Output the [x, y] coordinate of the center of the cell containing the given text.  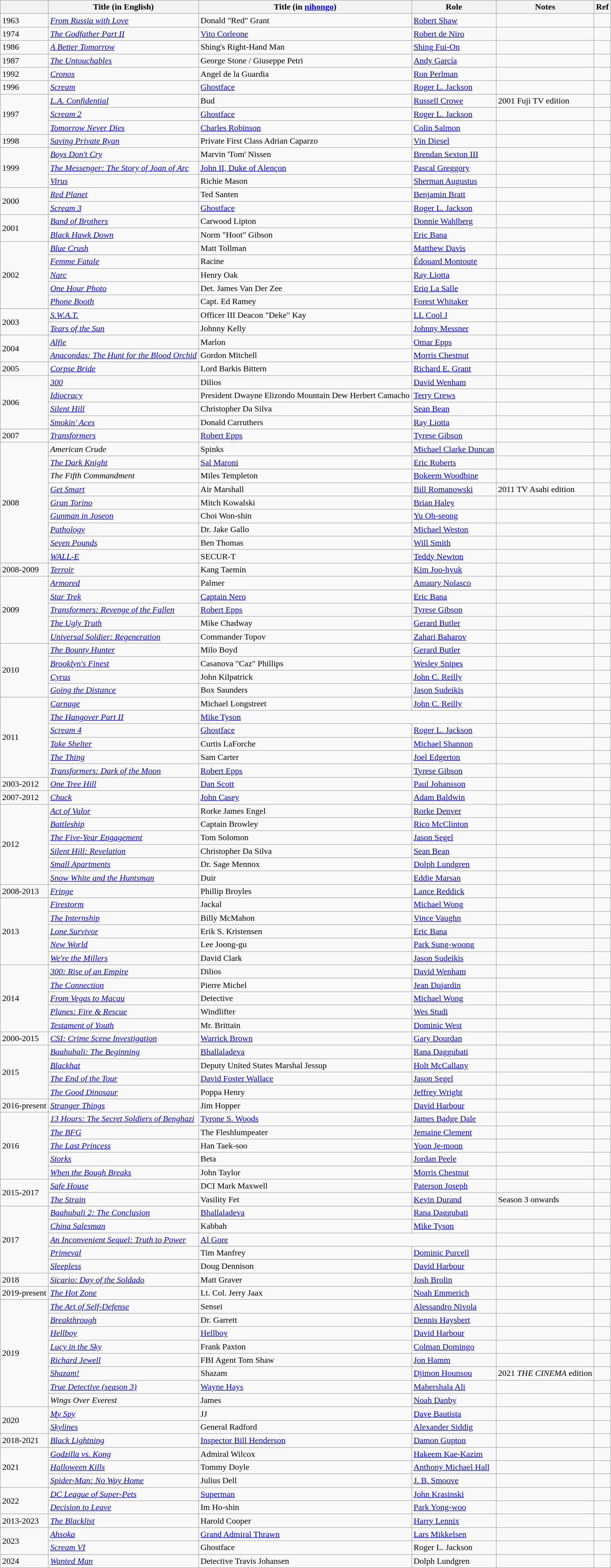
Wanted Man [123, 1561]
Commander Topov [305, 637]
Dominic Purcell [454, 1253]
LL Cool J [454, 315]
Tim Manfrey [305, 1253]
Anacondas: The Hunt for the Blood Orchid [123, 355]
Gary Dourdan [454, 1039]
Matt Tollman [305, 248]
Cronos [123, 74]
Universal Soldier: Regeneration [123, 637]
The Untouchables [123, 61]
Private First Class Adrian Caparzo [305, 141]
Forest Whitaker [454, 302]
Fringe [123, 891]
David Clark [305, 958]
Shazam [305, 1373]
Blackhat [123, 1065]
Han Taek-soo [305, 1146]
John Casey [305, 797]
Jackal [305, 905]
Tears of the Sun [123, 328]
Vin Diesel [454, 141]
The Fleshlumpeater [305, 1132]
Richie Mason [305, 181]
The Good Dinosaur [123, 1092]
Casanova "Caz" Phillips [305, 663]
Shing's Right-Hand Man [305, 47]
Sam Carter [305, 757]
Alessandro Nivola [454, 1306]
Bud [305, 101]
The Five-Year Engagement [123, 838]
1963 [24, 20]
Ben Thomas [305, 543]
300: Rise of an Empire [123, 971]
Decision to Leave [123, 1507]
2021 THE CINEMA edition [545, 1373]
The Godfather Part II [123, 34]
L.A. Confidential [123, 101]
Amaury Nolasco [454, 583]
Henry Oak [305, 275]
Yoon Je-moon [454, 1146]
Charles Robinson [305, 127]
Dr. Jake Gallo [305, 529]
2019 [24, 1353]
Russell Crowe [454, 101]
Donald "Red" Grant [305, 20]
Marvin 'Tom' Nissen [305, 154]
Mitch Kowalski [305, 503]
2010 [24, 670]
Saving Private Ryan [123, 141]
WALL-E [123, 556]
Breakthrough [123, 1320]
From Vegas to Macau [123, 998]
Officer III Deacon "Deke" Kay [305, 315]
Lone Survivor [123, 931]
2005 [24, 369]
Carwood Lipton [305, 221]
Spider-Man: No Way Home [123, 1481]
Dave Bautista [454, 1413]
The End of the Tour [123, 1079]
2009 [24, 610]
Brian Haley [454, 503]
Omar Epps [454, 342]
Robert Shaw [454, 20]
Superman [305, 1494]
Noah Emmerich [454, 1293]
Corpse Bride [123, 369]
Deputy United States Marshal Jessup [305, 1065]
2006 [24, 402]
Grand Admiral Thrawn [305, 1534]
Lars Mikkelsen [454, 1534]
Pascal Greggory [454, 168]
Lance Reddick [454, 891]
Stranger Things [123, 1106]
Al Gore [348, 1239]
Zahari Baharov [454, 637]
Inspector Bill Henderson [305, 1440]
Milo Boyd [305, 650]
Paterson Joseph [454, 1186]
Damon Gupton [454, 1440]
2008-2013 [24, 891]
Shing Fui-On [454, 47]
Gunman in Joseon [123, 516]
Angel de la Guardia [305, 74]
Yu Oh-seong [454, 516]
Eriq La Salle [454, 288]
Johnny Messner [454, 328]
Sleepless [123, 1266]
Act of Valor [123, 811]
Colman Domingo [454, 1347]
Harry Lennix [454, 1521]
The Strain [123, 1199]
Teddy Newton [454, 556]
Idiocracy [123, 396]
Alexander Siddig [454, 1427]
The Connection [123, 985]
The Fifth Commandment [123, 476]
Spinks [305, 449]
Vito Corleone [305, 34]
Park Yong-woo [454, 1507]
Silent Hill: Revelation [123, 851]
Dan Scott [305, 784]
Snow White and the Huntsman [123, 878]
China Salesman [123, 1226]
2023 [24, 1541]
Choi Won-shin [305, 516]
Kang Taemin [305, 569]
The Messenger: The Story of Joan of Arc [123, 168]
Battleship [123, 824]
Planes: Fire & Rescue [123, 1012]
1996 [24, 87]
Chuck [123, 797]
2007 [24, 436]
Sensei [305, 1306]
New World [123, 945]
Ron Perlman [454, 74]
Scream 3 [123, 208]
300 [123, 382]
Donald Carruthers [305, 422]
1987 [24, 61]
Star Trek [123, 597]
Boys Don't Cry [123, 154]
An Inconvenient Sequel: Truth to Power [123, 1239]
Eric Roberts [454, 462]
Tom Solomon [305, 838]
2011 TV Asahi edition [545, 489]
David Foster Wallace [305, 1079]
Detective Travis Johansen [305, 1561]
The Last Princess [123, 1146]
2007-2012 [24, 797]
Curtis LaForche [305, 744]
Michael Clarke Duncan [454, 449]
Robert de Niro [454, 34]
Jim Hopper [305, 1106]
Phone Booth [123, 302]
Kim Joo-hyuk [454, 569]
Narc [123, 275]
2004 [24, 348]
Marlon [305, 342]
Take Shelter [123, 744]
The Hangover Part II [123, 717]
Im Ho-shin [305, 1507]
Rorke James Engel [305, 811]
2015 [24, 1072]
Captain Nero [305, 597]
2008-2009 [24, 569]
2018 [24, 1280]
Matt Graver [305, 1280]
Jemaine Clement [454, 1132]
Erik S. Kristensen [305, 931]
2008 [24, 503]
Norm "Hoot" Gibson [305, 235]
FBI Agent Tom Shaw [305, 1360]
Noah Danby [454, 1400]
1974 [24, 34]
Primeval [123, 1253]
Black Lightning [123, 1440]
Billy McMahon [305, 918]
Wings Over Everest [123, 1400]
Joel Edgerton [454, 757]
DCI Mark Maxwell [305, 1186]
2020 [24, 1420]
Lee Joong-gu [305, 945]
My Spy [123, 1413]
Get Smart [123, 489]
Notes [545, 7]
2003-2012 [24, 784]
S.W.A.T. [123, 315]
Harold Cooper [305, 1521]
When the Bough Breaks [123, 1172]
Gordon Mitchell [305, 355]
Baahubali 2: The Conclusion [123, 1213]
The Blacklist [123, 1521]
Bokeem Woodbine [454, 476]
Palmer [305, 583]
2000 [24, 201]
Skylines [123, 1427]
2001 Fuji TV edition [545, 101]
Ahsoka [123, 1534]
J. B. Smoove [454, 1481]
Wayne Hays [305, 1387]
John Kilpatrick [305, 677]
Kevin Durand [454, 1199]
Box Saunders [305, 690]
Richard Jewell [123, 1360]
Michael Longstreet [305, 704]
Gran Torino [123, 503]
2022 [24, 1501]
Will Smith [454, 543]
Scream 4 [123, 730]
Going the Distance [123, 690]
Storks [123, 1159]
Wes Studi [454, 1012]
Donnie Wahlberg [454, 221]
Transformers: Dark of the Moon [123, 770]
1992 [24, 74]
Scream [123, 87]
Sicario: Day of the Soldado [123, 1280]
Adam Baldwin [454, 797]
Title (in English) [123, 7]
DC League of Super-Pets [123, 1494]
Anthony Michael Hall [454, 1467]
A Better Tomorrow [123, 47]
Jordan Peele [454, 1159]
John Krasinski [454, 1494]
Richard E. Grant [454, 369]
Femme Fatale [123, 262]
Djimon Hounsou [454, 1373]
Terry Crews [454, 396]
Lucy in the Sky [123, 1347]
Ted Santen [305, 195]
Det. James Van Der Zee [305, 288]
Vasility Fet [305, 1199]
JJ [305, 1413]
Rorke Denver [454, 811]
CSI: Crime Scene Investigation [123, 1039]
Godzilla vs. Kong [123, 1454]
Dr. Garrett [305, 1320]
The Bounty Hunter [123, 650]
Andy García [454, 61]
2003 [24, 322]
13 Hours: The Secret Soldiers of Benghazi [123, 1119]
The Hot Zone [123, 1293]
Halloween Kills [123, 1467]
President Dwayne Elizondo Mountain Dew Herbert Camacho [305, 396]
Virus [123, 181]
One Hour Photo [123, 288]
Racine [305, 262]
Band of Brothers [123, 221]
Scream 2 [123, 114]
2012 [24, 844]
2019-present [24, 1293]
1997 [24, 114]
Mr. Brittain [305, 1025]
Firestorm [123, 905]
Scream VI [123, 1548]
Josh Brolin [454, 1280]
1986 [24, 47]
Michael Shannon [454, 744]
Testament of Youth [123, 1025]
Carnage [123, 704]
Shazam! [123, 1373]
2000-2015 [24, 1039]
Matthew Davis [454, 248]
Title (in nihongo) [305, 7]
Sal Maroni [305, 462]
Jean Dujardin [454, 985]
Warrick Brown [305, 1039]
Mahershala Ali [454, 1387]
Brooklyn's Finest [123, 663]
2013 [24, 931]
Vince Vaughn [454, 918]
Armored [123, 583]
SECUR-T [305, 556]
Seven Pounds [123, 543]
Ref [602, 7]
Jon Hamm [454, 1360]
Doug Dennison [305, 1266]
The Internship [123, 918]
Pathology [123, 529]
Johnny Kelly [305, 328]
2024 [24, 1561]
Black Hawk Down [123, 235]
Silent Hill [123, 409]
Admiral Wilcox [305, 1454]
Lt. Col. Jerry Jaax [305, 1293]
We're the Millers [123, 958]
Transformers: Revenge of the Fallen [123, 610]
George Stone / Giuseppe Petri [305, 61]
Tyrone S. Woods [305, 1119]
Kabbah [305, 1226]
2011 [24, 737]
Paul Johansson [454, 784]
The Dark Knight [123, 462]
Miles Templeton [305, 476]
Dr. Sage Mennox [305, 864]
Role [454, 7]
The Ugly Truth [123, 623]
Capt. Ed Ramey [305, 302]
Phillip Broyles [305, 891]
Cyrus [123, 677]
Michael Weston [454, 529]
Transformers [123, 436]
Rico McClinton [454, 824]
One Tree Hill [123, 784]
Alfie [123, 342]
From Russia with Love [123, 20]
Duir [305, 878]
Wesley Snipes [454, 663]
Holt McCallany [454, 1065]
Dominic West [454, 1025]
Mike Chadway [305, 623]
2014 [24, 998]
2017 [24, 1239]
Red Planet [123, 195]
John Taylor [305, 1172]
Pierre Michel [305, 985]
Season 3 onwards [545, 1199]
Park Sung-woong [454, 945]
Colin Salmon [454, 127]
James Badge Dale [454, 1119]
Detective [305, 998]
Benjamin Bratt [454, 195]
Small Apartments [123, 864]
John II, Duke of Alençon [305, 168]
The Thing [123, 757]
Air Marshall [305, 489]
2016 [24, 1146]
James [305, 1400]
2013-2023 [24, 1521]
Brendan Sexton III [454, 154]
2002 [24, 275]
Frank Paxton [305, 1347]
2001 [24, 228]
2015-2017 [24, 1192]
Terroir [123, 569]
Eddie Marsan [454, 878]
Blue Crush [123, 248]
Windlifter [305, 1012]
Hakeem Kae-Kazim [454, 1454]
Tomorrow Never Dies [123, 127]
General Radford [305, 1427]
Lord Barkis Bittern [305, 369]
1999 [24, 168]
2021 [24, 1467]
Safe House [123, 1186]
Jeffrey Wright [454, 1092]
Beta [305, 1159]
Bill Romanowski [454, 489]
Tommy Doyle [305, 1467]
Poppa Henry [305, 1092]
2016-present [24, 1106]
Julius Dell [305, 1481]
2018-2021 [24, 1440]
1998 [24, 141]
Smokin' Aces [123, 422]
Édouard Montoute [454, 262]
True Detective (season 3) [123, 1387]
American Crude [123, 449]
Sherman Augustus [454, 181]
Baahubali: The Beginning [123, 1052]
The BFG [123, 1132]
Dennis Haysbert [454, 1320]
Captain Browley [305, 824]
The Art of Self-Defense [123, 1306]
